Pinpoint the cell where the given text exists, returning its [X, Y] midpoint coordinate. 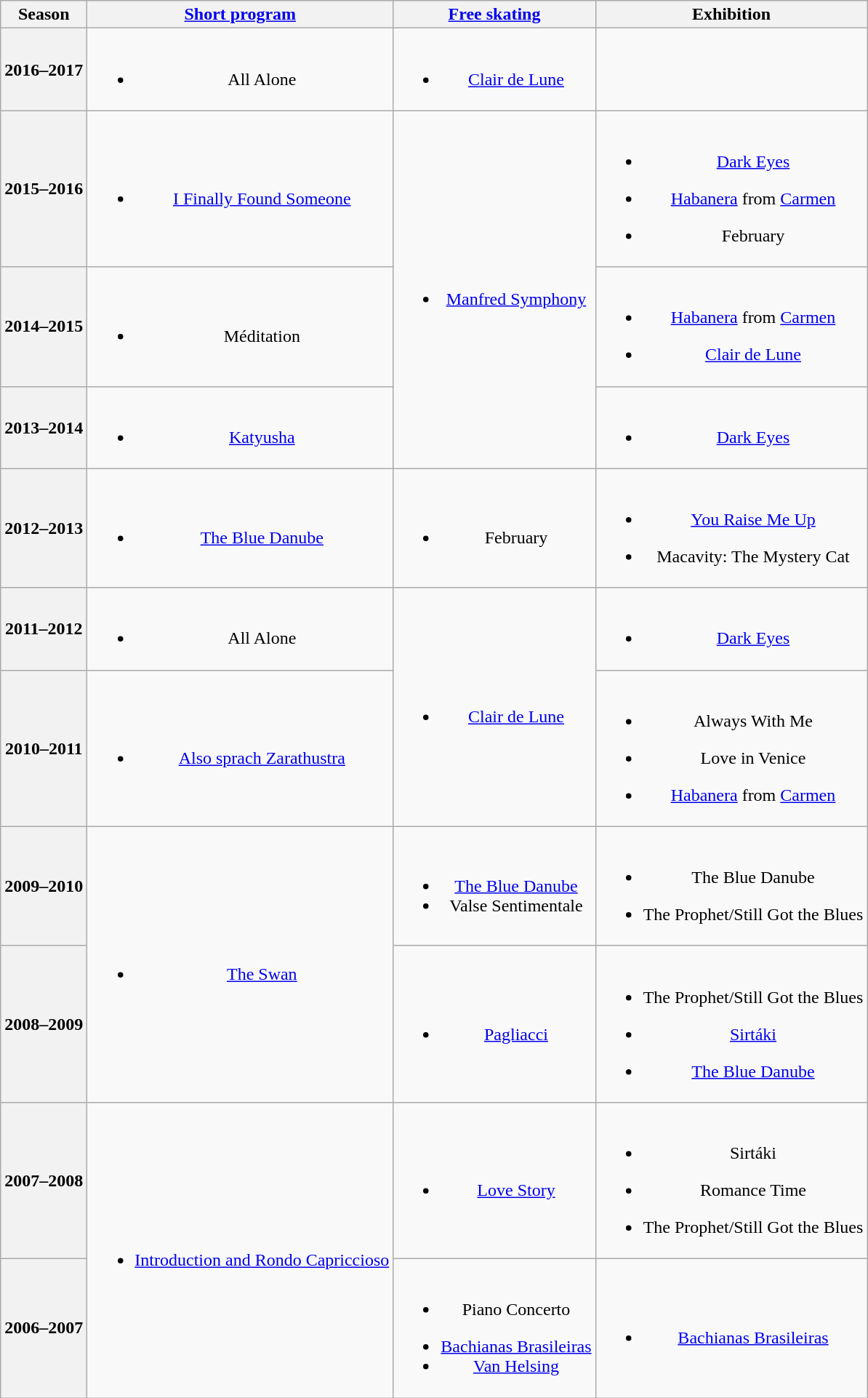
Manfred Symphony [494, 289]
2006–2007 [44, 1328]
2010–2011 [44, 748]
The Prophet/Still Got the Blues Sirtáki The Blue Danube [731, 1024]
2008–2009 [44, 1024]
Also sprach Zarathustra [240, 748]
Piano Concerto Bachianas Brasileiras Van Helsing [494, 1328]
2007–2008 [44, 1180]
2014–2015 [44, 327]
Bachianas Brasileiras [731, 1328]
Introduction and Rondo Capriccioso [240, 1250]
The Swan [240, 964]
2016–2017 [44, 70]
Love Story [494, 1180]
Short program [240, 15]
Season [44, 15]
Pagliacci [494, 1024]
2012–2013 [44, 528]
2011–2012 [44, 628]
2009–2010 [44, 886]
Habanera from Carmen Clair de Lune [731, 327]
Méditation [240, 327]
2013–2014 [44, 428]
Always With Me Love in Venice Habanera from Carmen [731, 748]
The Blue Danube [240, 528]
The Blue Danube Valse Sentimentale [494, 886]
Sirtáki Romance Time The Prophet/Still Got the Blues [731, 1180]
Exhibition [731, 15]
Free skating [494, 15]
Dark Eyes Habanera from Carmen February [731, 189]
I Finally Found Someone [240, 189]
The Blue Danube The Prophet/Still Got the Blues [731, 886]
2015–2016 [44, 189]
You Raise Me Up Macavity: The Mystery Cat [731, 528]
February [494, 528]
Katyusha [240, 428]
